Find where the given text appears and provide that cell's center as [x, y] coordinate. 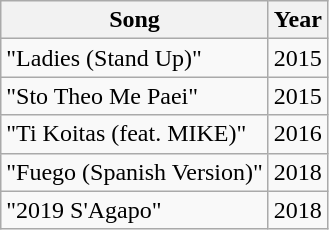
2016 [298, 134]
"2019 S'Agapo" [135, 210]
"Ti Koitas (feat. MIKE)" [135, 134]
Year [298, 20]
Song [135, 20]
"Sto Theo Me Paei" [135, 96]
"Ladies (Stand Up)" [135, 58]
"Fuego (Spanish Version)" [135, 172]
